Identify which cell holds the provided text, then report its [x, y] central coordinate. 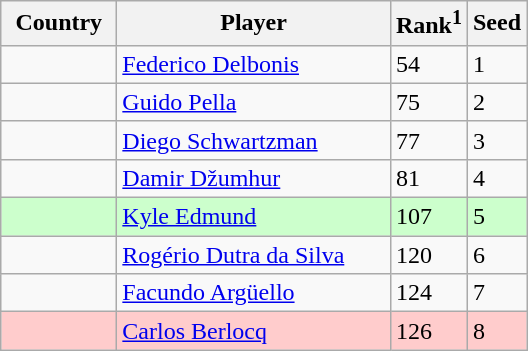
75 [428, 102]
5 [496, 217]
Carlos Berlocq [254, 331]
Rank1 [428, 24]
Kyle Edmund [254, 217]
8 [496, 331]
107 [428, 217]
Federico Delbonis [254, 64]
120 [428, 255]
7 [496, 293]
54 [428, 64]
124 [428, 293]
81 [428, 178]
2 [496, 102]
Player [254, 24]
Facundo Argüello [254, 293]
Diego Schwartzman [254, 140]
Seed [496, 24]
3 [496, 140]
Damir Džumhur [254, 178]
Guido Pella [254, 102]
126 [428, 331]
1 [496, 64]
4 [496, 178]
77 [428, 140]
Country [59, 24]
6 [496, 255]
Rogério Dutra da Silva [254, 255]
